Identify which cell holds the provided text, then report its [x, y] central coordinate. 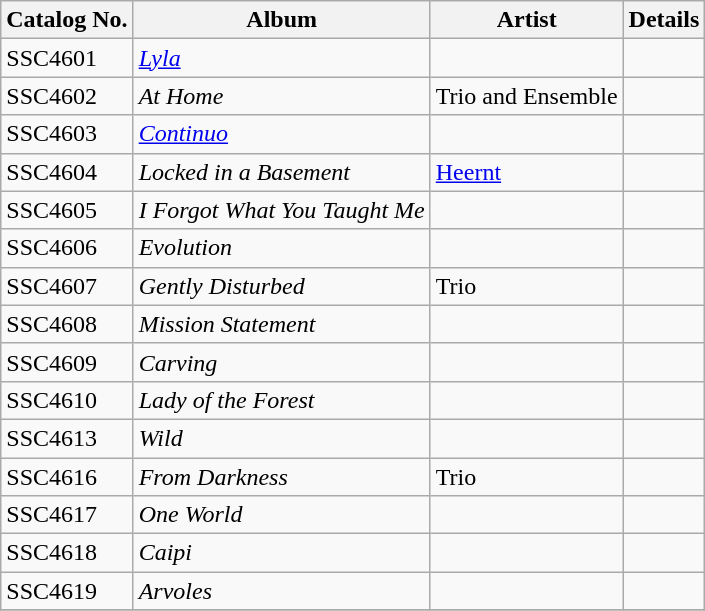
Album [282, 20]
SSC4608 [67, 324]
One World [282, 515]
Caipi [282, 553]
I Forgot What You Taught Me [282, 210]
Continuo [282, 134]
Evolution [282, 248]
SSC4605 [67, 210]
SSC4601 [67, 58]
SSC4609 [67, 362]
From Darkness [282, 477]
Details [664, 20]
At Home [282, 96]
Lady of the Forest [282, 400]
SSC4616 [67, 477]
SSC4610 [67, 400]
Artist [526, 20]
Locked in a Basement [282, 172]
Heernt [526, 172]
Lyla [282, 58]
SSC4602 [67, 96]
Carving [282, 362]
Arvoles [282, 591]
Catalog No. [67, 20]
Gently Disturbed [282, 286]
SSC4606 [67, 248]
SSC4618 [67, 553]
SSC4607 [67, 286]
Trio and Ensemble [526, 96]
SSC4603 [67, 134]
SSC4617 [67, 515]
Mission Statement [282, 324]
SSC4613 [67, 438]
SSC4619 [67, 591]
SSC4604 [67, 172]
Wild [282, 438]
